Identify which cell holds the provided text, then report its (x, y) central coordinate. 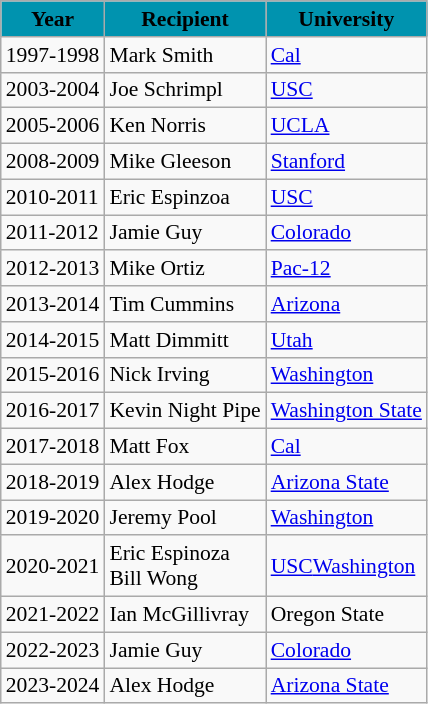
2010-2011 (53, 197)
2003-2004 (53, 90)
Ian McGillivray (184, 615)
Recipient (184, 19)
2005-2006 (53, 126)
2008-2009 (53, 162)
2015-2016 (53, 375)
Year (53, 19)
Joe Schrimpl (184, 90)
Nick Irving (184, 375)
1997-1998 (53, 55)
Eric EspinozaBill Wong (184, 566)
2020-2021 (53, 566)
Washington State (346, 411)
University (346, 19)
2014-2015 (53, 340)
Kevin Night Pipe (184, 411)
2019-2020 (53, 518)
USCWashington (346, 566)
Oregon State (346, 615)
Mark Smith (184, 55)
Matt Fox (184, 447)
2017-2018 (53, 447)
Arizona (346, 304)
Tim Cummins (184, 304)
Eric Espinzoa (184, 197)
Jeremy Pool (184, 518)
2023-2024 (53, 686)
Pac-12 (346, 269)
Ken Norris (184, 126)
2013-2014 (53, 304)
Mike Ortiz (184, 269)
Utah (346, 340)
Stanford (346, 162)
2021-2022 (53, 615)
2016-2017 (53, 411)
Matt Dimmitt (184, 340)
2011-2012 (53, 233)
UCLA (346, 126)
2018-2019 (53, 482)
2012-2013 (53, 269)
2022-2023 (53, 650)
Mike Gleeson (184, 162)
